Return the (X, Y) coordinate for the center point of the cell that contains the specified text.  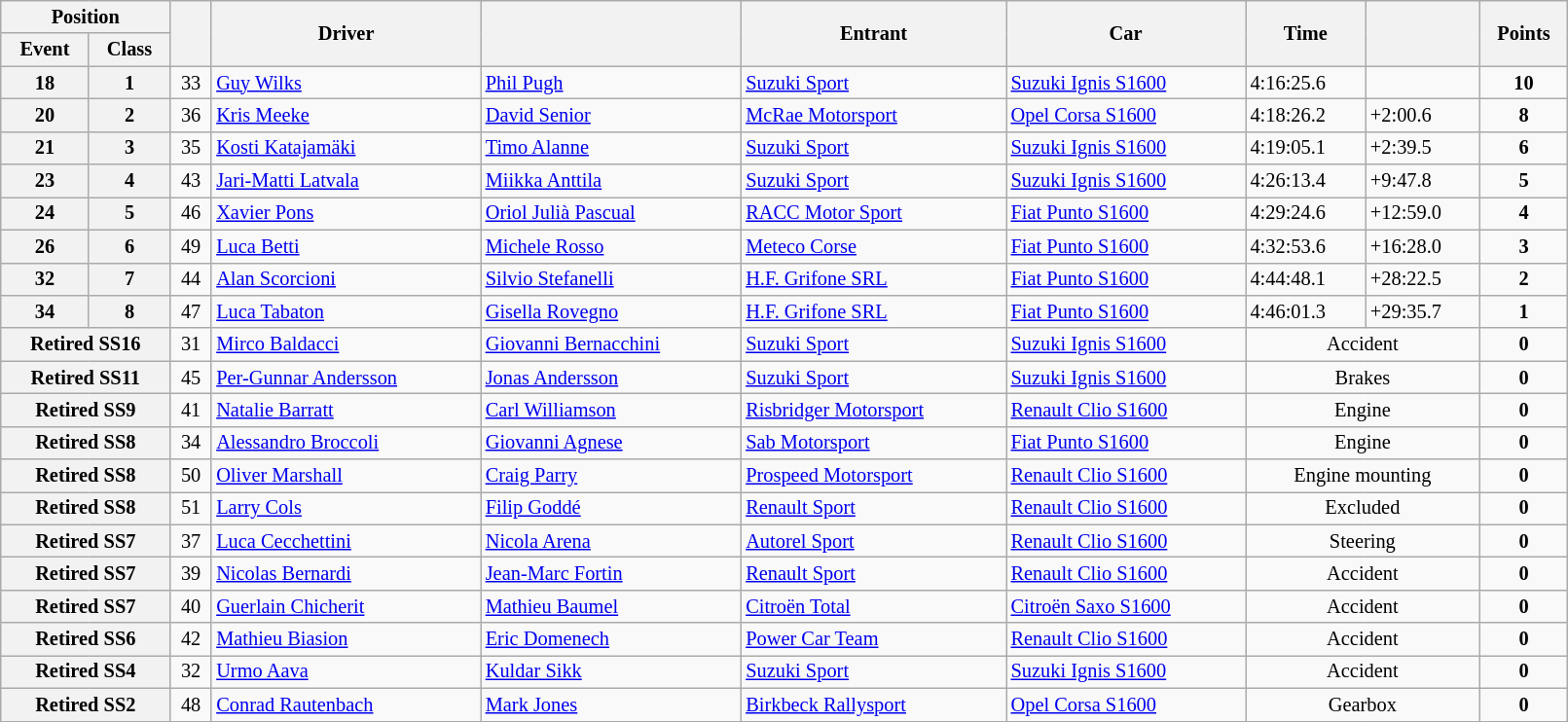
33 (191, 83)
Larry Cols (346, 508)
Mirco Baldacci (346, 344)
21 (45, 148)
Sab Motorsport (873, 443)
18 (45, 83)
Birkbeck Rallysport (873, 704)
Filip Goddé (611, 508)
+29:35.7 (1423, 311)
35 (191, 148)
Excluded (1363, 508)
26 (45, 246)
40 (191, 606)
Natalie Barratt (346, 410)
4:44:48.1 (1306, 279)
Driver (346, 33)
+12:59.0 (1423, 213)
Oliver Marshall (346, 476)
Michele Rosso (611, 246)
Jonas Andersson (611, 378)
Autorel Sport (873, 541)
David Senior (611, 115)
Car (1126, 33)
49 (191, 246)
4:46:01.3 (1306, 311)
46 (191, 213)
43 (191, 181)
Miikka Anttila (611, 181)
Kris Meeke (346, 115)
39 (191, 573)
24 (45, 213)
23 (45, 181)
Event (45, 50)
+16:28.0 (1423, 246)
Guy Wilks (346, 83)
Time (1306, 33)
Citroën Total (873, 606)
45 (191, 378)
47 (191, 311)
+2:39.5 (1423, 148)
4:16:25.6 (1306, 83)
Retired SS4 (86, 671)
Gearbox (1363, 704)
Prospeed Motorsport (873, 476)
42 (191, 639)
Citroën Saxo S1600 (1126, 606)
Per-Gunnar Andersson (346, 378)
Alan Scorcioni (346, 279)
Luca Tabaton (346, 311)
4:29:24.6 (1306, 213)
10 (1524, 83)
Meteco Corse (873, 246)
Oriol Julià Pascual (611, 213)
Retired SS9 (86, 410)
Gisella Rovegno (611, 311)
4:18:26.2 (1306, 115)
Points (1524, 33)
4:26:13.4 (1306, 181)
Entrant (873, 33)
Craig Parry (611, 476)
Eric Domenech (611, 639)
+9:47.8 (1423, 181)
Mark Jones (611, 704)
4:19:05.1 (1306, 148)
Carl Williamson (611, 410)
44 (191, 279)
+2:00.6 (1423, 115)
Kosti Katajamäki (346, 148)
Engine mounting (1363, 476)
Retired SS6 (86, 639)
Giovanni Bernacchini (611, 344)
Timo Alanne (611, 148)
41 (191, 410)
Power Car Team (873, 639)
Retired SS16 (86, 344)
Alessandro Broccoli (346, 443)
Nicolas Bernardi (346, 573)
Mathieu Biasion (346, 639)
4:32:53.6 (1306, 246)
Risbridger Motorsport (873, 410)
Retired SS11 (86, 378)
Kuldar Sikk (611, 671)
RACC Motor Sport (873, 213)
+28:22.5 (1423, 279)
Brakes (1363, 378)
Silvio Stefanelli (611, 279)
Urmo Aava (346, 671)
Retired SS2 (86, 704)
Position (86, 17)
50 (191, 476)
7 (129, 279)
36 (191, 115)
Mathieu Baumel (611, 606)
20 (45, 115)
Xavier Pons (346, 213)
Class (129, 50)
Giovanni Agnese (611, 443)
Jean-Marc Fortin (611, 573)
48 (191, 704)
51 (191, 508)
Guerlain Chicherit (346, 606)
Steering (1363, 541)
Luca Cecchettini (346, 541)
Jari-Matti Latvala (346, 181)
Conrad Rautenbach (346, 704)
Phil Pugh (611, 83)
Nicola Arena (611, 541)
37 (191, 541)
Luca Betti (346, 246)
31 (191, 344)
McRae Motorsport (873, 115)
